Detect which cell encompasses the target text, then output its [x, y] center coordinate. 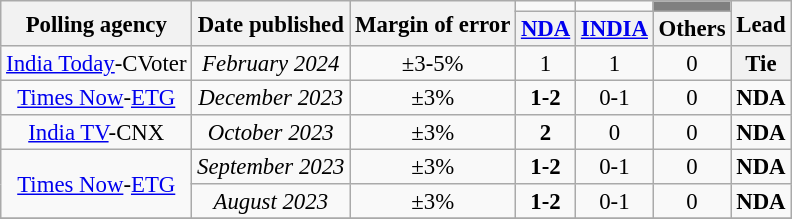
October 2023 [271, 132]
INDIA [615, 30]
December 2023 [271, 98]
Date published [271, 24]
Margin of error [433, 24]
February 2024 [271, 64]
±3-5% [433, 64]
2 [546, 132]
India TV-CNX [96, 132]
India Today-CVoter [96, 64]
Others [692, 30]
Lead [761, 24]
Polling agency [96, 24]
Tie [761, 64]
September 2023 [271, 168]
August 2023 [271, 202]
